Extract the [x, y] coordinate from the center of the cell holding the provided text.  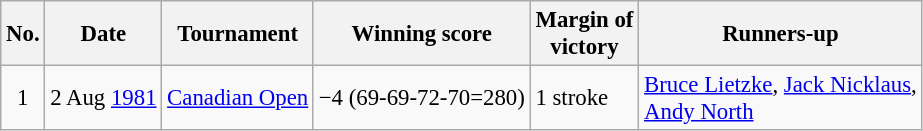
2 Aug 1981 [104, 98]
1 [23, 98]
Margin ofvictory [584, 34]
Runners-up [780, 34]
1 stroke [584, 98]
Tournament [238, 34]
Date [104, 34]
Canadian Open [238, 98]
Winning score [422, 34]
−4 (69-69-72-70=280) [422, 98]
Bruce Lietzke, Jack Nicklaus, Andy North [780, 98]
No. [23, 34]
